Output the (X, Y) coordinate of the center of the cell containing the given text.  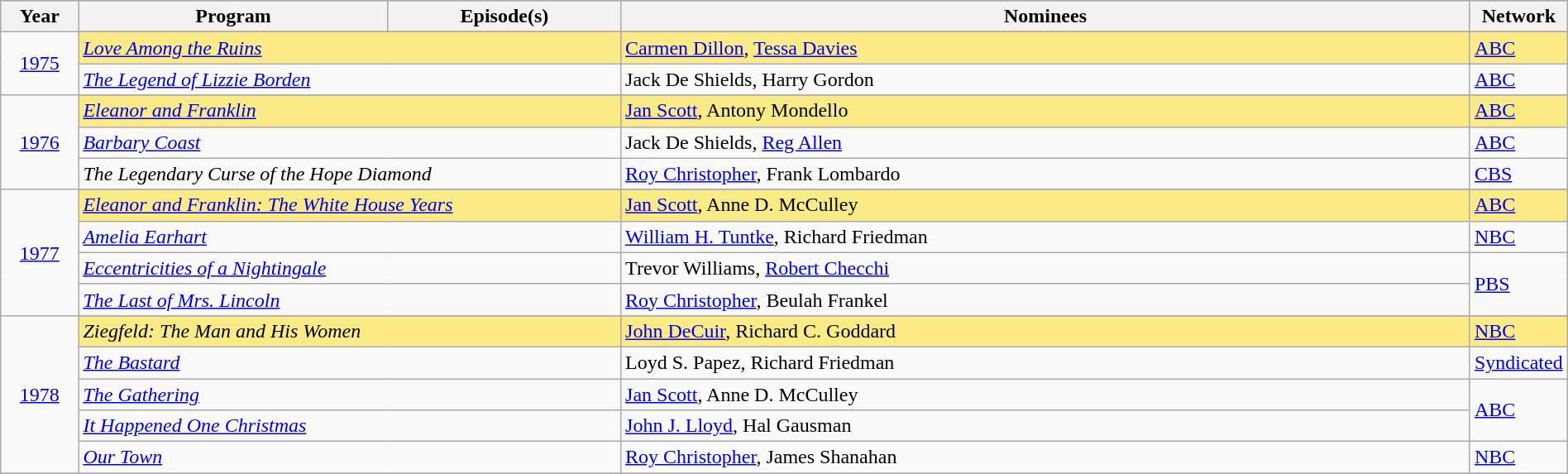
It Happened One Christmas (350, 426)
Jack De Shields, Harry Gordon (1045, 79)
1976 (40, 142)
Roy Christopher, James Shanahan (1045, 457)
Amelia Earhart (350, 237)
Barbary Coast (350, 142)
Network (1518, 17)
Love Among the Ruins (350, 48)
William H. Tuntke, Richard Friedman (1045, 237)
Trevor Williams, Robert Checchi (1045, 268)
Program (233, 17)
The Gathering (350, 395)
Loyd S. Papez, Richard Friedman (1045, 362)
The Legend of Lizzie Borden (350, 79)
1978 (40, 394)
Year (40, 17)
Syndicated (1518, 362)
The Last of Mrs. Lincoln (350, 299)
Jack De Shields, Reg Allen (1045, 142)
The Bastard (350, 362)
Eccentricities of a Nightingale (350, 268)
Roy Christopher, Frank Lombardo (1045, 174)
Carmen Dillon, Tessa Davies (1045, 48)
Eleanor and Franklin: The White House Years (350, 205)
Our Town (350, 457)
John DeCuir, Richard C. Goddard (1045, 331)
Roy Christopher, Beulah Frankel (1045, 299)
Jan Scott, Antony Mondello (1045, 111)
Nominees (1045, 17)
The Legendary Curse of the Hope Diamond (350, 174)
1977 (40, 252)
CBS (1518, 174)
PBS (1518, 284)
Ziegfeld: The Man and His Women (350, 331)
Eleanor and Franklin (350, 111)
John J. Lloyd, Hal Gausman (1045, 426)
Episode(s) (504, 17)
1975 (40, 64)
